Output the (x, y) coordinate of the center of the cell containing the given text.  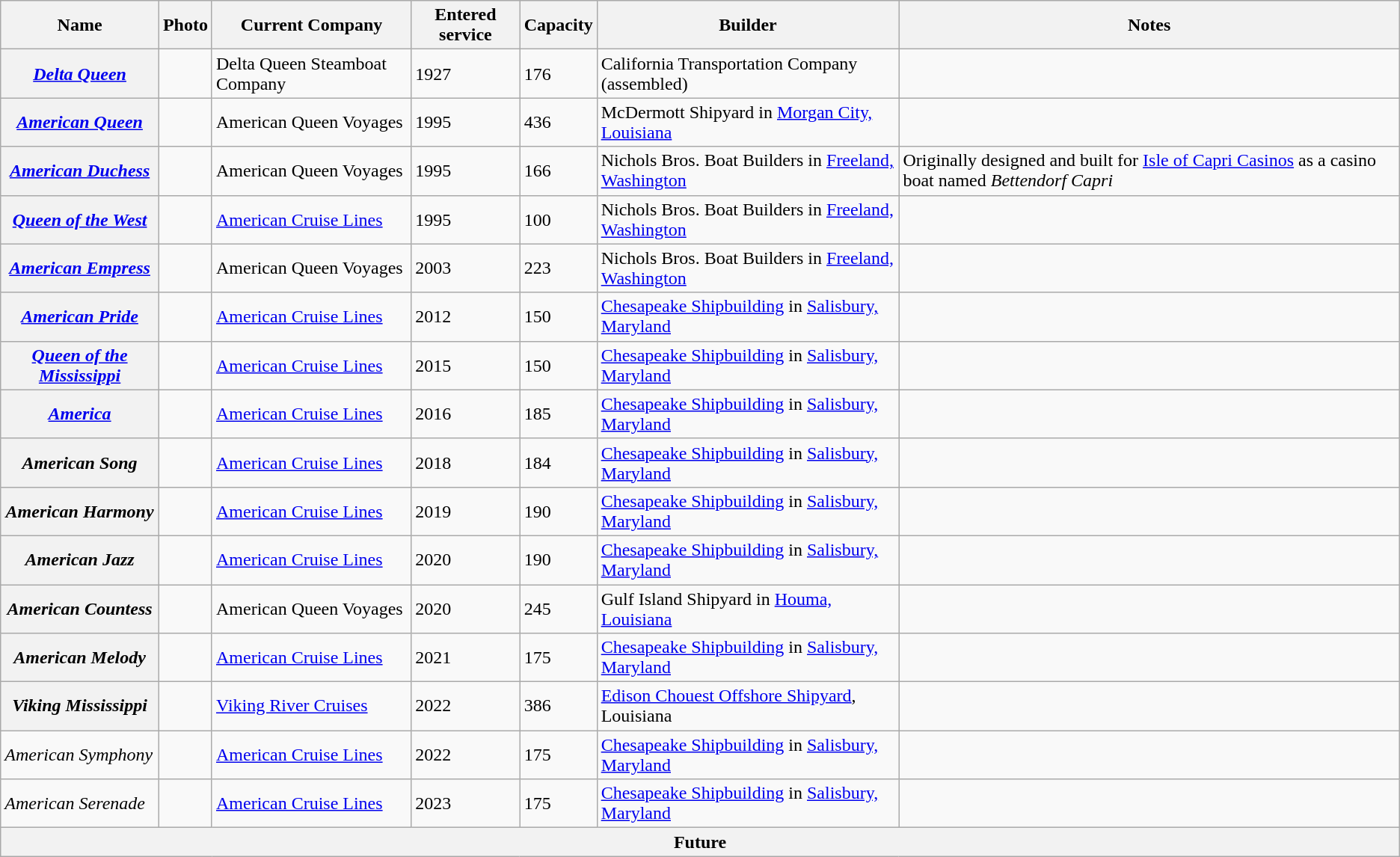
2023 (465, 803)
American Song (80, 462)
2021 (465, 658)
Queen of the Mississippi (80, 365)
Current Company (311, 25)
436 (558, 123)
223 (558, 268)
Queen of the West (80, 220)
2019 (465, 512)
2016 (465, 414)
245 (558, 609)
Name (80, 25)
2018 (465, 462)
American Serenade (80, 803)
Notes (1149, 25)
American Pride (80, 317)
American Symphony (80, 755)
100 (558, 220)
386 (558, 706)
Delta Queen (80, 73)
California Transportation Company (assembled) (748, 73)
176 (558, 73)
Viking River Cruises (311, 706)
166 (558, 171)
American Harmony (80, 512)
Viking Mississippi (80, 706)
American Queen (80, 123)
Capacity (558, 25)
Gulf Island Shipyard in Houma, Louisiana (748, 609)
185 (558, 414)
2015 (465, 365)
184 (558, 462)
American Jazz (80, 559)
American Duchess (80, 171)
Future (700, 842)
America (80, 414)
American Empress (80, 268)
American Melody (80, 658)
Delta Queen Steamboat Company (311, 73)
2003 (465, 268)
Originally designed and built for Isle of Capri Casinos as a casino boat named Bettendorf Capri (1149, 171)
Edison Chouest Offshore Shipyard, Louisiana (748, 706)
2012 (465, 317)
1927 (465, 73)
Builder (748, 25)
Photo (185, 25)
American Countess (80, 609)
Entered service (465, 25)
McDermott Shipyard in Morgan City, Louisiana (748, 123)
